Provide the [X, Y] coordinate of the cell's center where the given text is located.  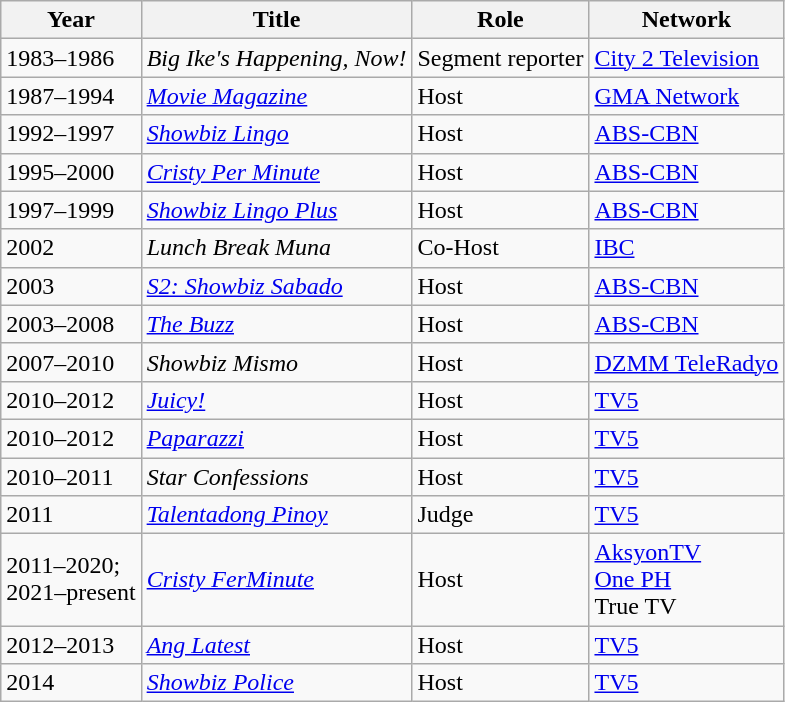
2011–2020; 2021–present [71, 580]
2007–2010 [71, 362]
1997–1999 [71, 210]
IBC [686, 248]
2002 [71, 248]
2003 [71, 286]
2014 [71, 683]
GMA Network [686, 96]
Showbiz Police [276, 683]
Star Confessions [276, 477]
1992–1997 [71, 134]
The Buzz [276, 324]
1983–1986 [71, 58]
Network [686, 20]
Showbiz Lingo [276, 134]
Paparazzi [276, 438]
2010–2011 [71, 477]
Big Ike's Happening, Now! [276, 58]
Co-Host [500, 248]
Year [71, 20]
Cristy FerMinute [276, 580]
Title [276, 20]
DZMM TeleRadyo [686, 362]
2012–2013 [71, 645]
Cristy Per Minute [276, 172]
1995–2000 [71, 172]
Role [500, 20]
Showbiz Lingo Plus [276, 210]
Showbiz Mismo [276, 362]
2003–2008 [71, 324]
2011 [71, 515]
Segment reporter [500, 58]
Movie Magazine [276, 96]
City 2 Television [686, 58]
Judge [500, 515]
Lunch Break Muna [276, 248]
1987–1994 [71, 96]
Ang Latest [276, 645]
S2: Showbiz Sabado [276, 286]
AksyonTVOne PHTrue TV [686, 580]
Juicy! [276, 400]
Talentadong Pinoy [276, 515]
